Output the [x, y] coordinate of the center of the cell containing the given text.  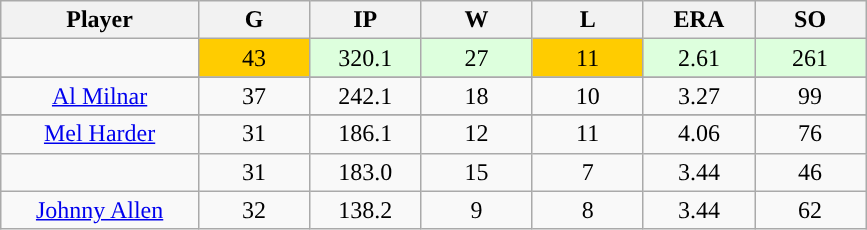
L [588, 20]
186.1 [366, 134]
261 [810, 58]
138.2 [366, 210]
G [254, 20]
18 [476, 96]
32 [254, 210]
W [476, 20]
4.06 [698, 134]
Player [100, 20]
76 [810, 134]
37 [254, 96]
12 [476, 134]
62 [810, 210]
183.0 [366, 172]
IP [366, 20]
15 [476, 172]
Mel Harder [100, 134]
43 [254, 58]
242.1 [366, 96]
Al Milnar [100, 96]
8 [588, 210]
10 [588, 96]
99 [810, 96]
3.27 [698, 96]
SO [810, 20]
2.61 [698, 58]
320.1 [366, 58]
Johnny Allen [100, 210]
7 [588, 172]
46 [810, 172]
9 [476, 210]
27 [476, 58]
ERA [698, 20]
